Search for the cell housing the specified text and yield its (x, y) center coordinate. 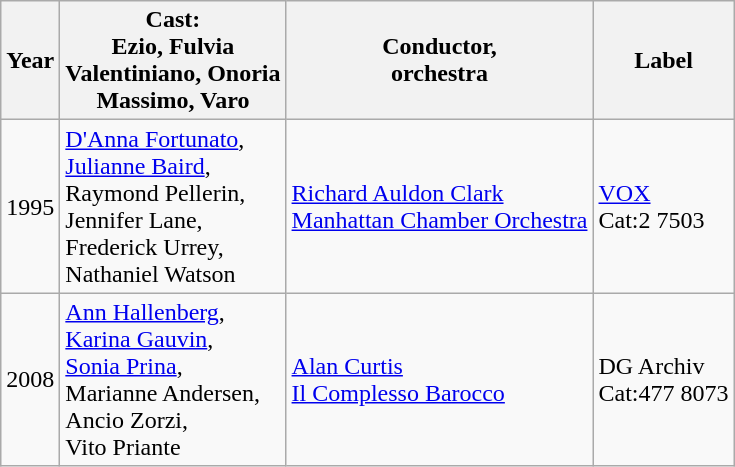
2008 (30, 380)
Richard Auldon ClarkManhattan Chamber Orchestra (440, 206)
Year (30, 60)
D'Anna Fortunato,Julianne Baird,Raymond Pellerin,Jennifer Lane,Frederick Urrey,Nathaniel Watson (173, 206)
Cast:Ezio, Fulvia Valentiniano, OnoriaMassimo, Varo (173, 60)
Ann Hallenberg,Karina Gauvin,Sonia Prina,Marianne Andersen,Ancio Zorzi,Vito Priante (173, 380)
1995 (30, 206)
Label (664, 60)
VOXCat:2 7503 (664, 206)
Conductor,orchestra (440, 60)
Alan CurtisIl Complesso Barocco (440, 380)
DG ArchivCat:477 8073 (664, 380)
